Locate the cell with the specified text and output its [x, y] center coordinate. 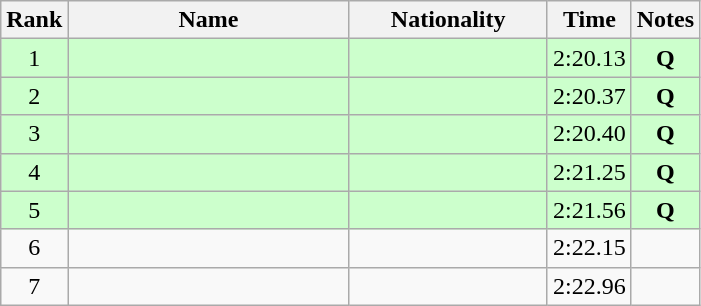
3 [34, 134]
2:22.15 [589, 248]
2:21.25 [589, 172]
2:21.56 [589, 210]
Rank [34, 20]
Name [208, 20]
Time [589, 20]
2:22.96 [589, 286]
2:20.13 [589, 58]
4 [34, 172]
Notes [665, 20]
5 [34, 210]
2:20.37 [589, 96]
7 [34, 286]
2 [34, 96]
6 [34, 248]
2:20.40 [589, 134]
Nationality [448, 20]
1 [34, 58]
